Identify which cell holds the provided text, then report its [X, Y] central coordinate. 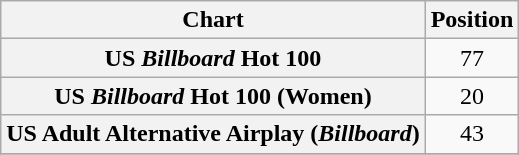
20 [472, 96]
US Billboard Hot 100 [213, 58]
43 [472, 134]
US Billboard Hot 100 (Women) [213, 96]
US Adult Alternative Airplay (Billboard) [213, 134]
Chart [213, 20]
77 [472, 58]
Position [472, 20]
